Find where the given text appears and provide that cell's center as [X, Y] coordinate. 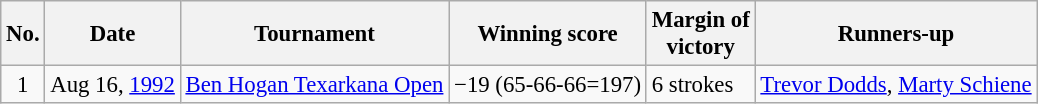
Trevor Dodds, Marty Schiene [896, 85]
Margin ofvictory [700, 34]
6 strokes [700, 85]
Aug 16, 1992 [112, 85]
No. [23, 34]
Date [112, 34]
1 [23, 85]
Runners-up [896, 34]
−19 (65-66-66=197) [548, 85]
Winning score [548, 34]
Tournament [314, 34]
Ben Hogan Texarkana Open [314, 85]
